From the cell containing the given text, extract its center point as (X, Y) coordinate. 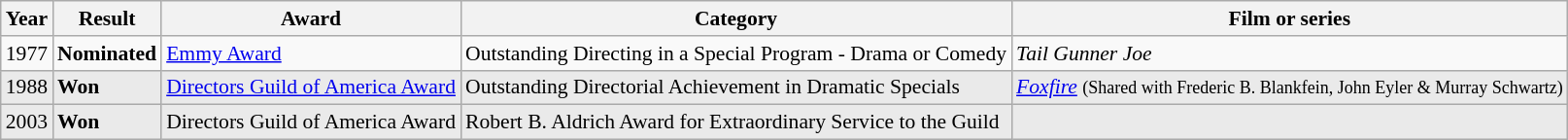
Year (27, 18)
Result (107, 18)
1988 (27, 87)
Award (311, 18)
Foxfire (Shared with Frederic B. Blankfein, John Eyler & Murray Schwartz) (1290, 87)
Film or series (1290, 18)
Outstanding Directorial Achievement in Dramatic Specials (736, 87)
1977 (27, 53)
Tail Gunner Joe (1290, 53)
Outstanding Directing in a Special Program - Drama or Comedy (736, 53)
Category (736, 18)
2003 (27, 122)
Emmy Award (311, 53)
Robert B. Aldrich Award for Extraordinary Service to the Guild (736, 122)
Nominated (107, 53)
